Return (X, Y) of the center of cell containing provided text 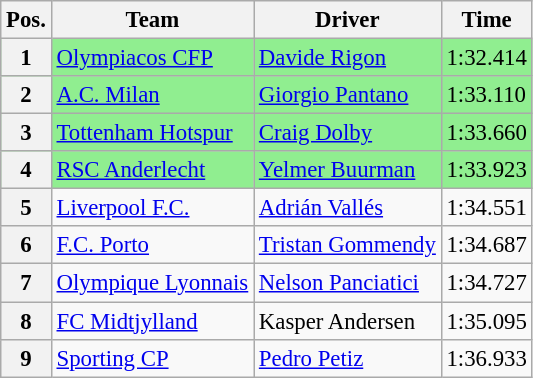
3 (26, 133)
Tottenham Hotspur (152, 133)
1:33.110 (486, 95)
Time (486, 20)
7 (26, 283)
1:34.727 (486, 283)
Kasper Andersen (348, 321)
Nelson Panciatici (348, 283)
F.C. Porto (152, 245)
Olympiacos CFP (152, 58)
1:34.687 (486, 245)
A.C. Milan (152, 95)
6 (26, 245)
8 (26, 321)
1:34.551 (486, 208)
Liverpool F.C. (152, 208)
Giorgio Pantano (348, 95)
1:35.095 (486, 321)
Tristan Gommendy (348, 245)
1:36.933 (486, 358)
Craig Dolby (348, 133)
FC Midtjylland (152, 321)
Pos. (26, 20)
1:33.660 (486, 133)
Pedro Petiz (348, 358)
1:32.414 (486, 58)
RSC Anderlecht (152, 170)
Sporting CP (152, 358)
Adrián Vallés (348, 208)
Team (152, 20)
1 (26, 58)
4 (26, 170)
1:33.923 (486, 170)
5 (26, 208)
9 (26, 358)
Olympique Lyonnais (152, 283)
Davide Rigon (348, 58)
Yelmer Buurman (348, 170)
Driver (348, 20)
2 (26, 95)
